From the cell containing the given text, extract its center point as [X, Y] coordinate. 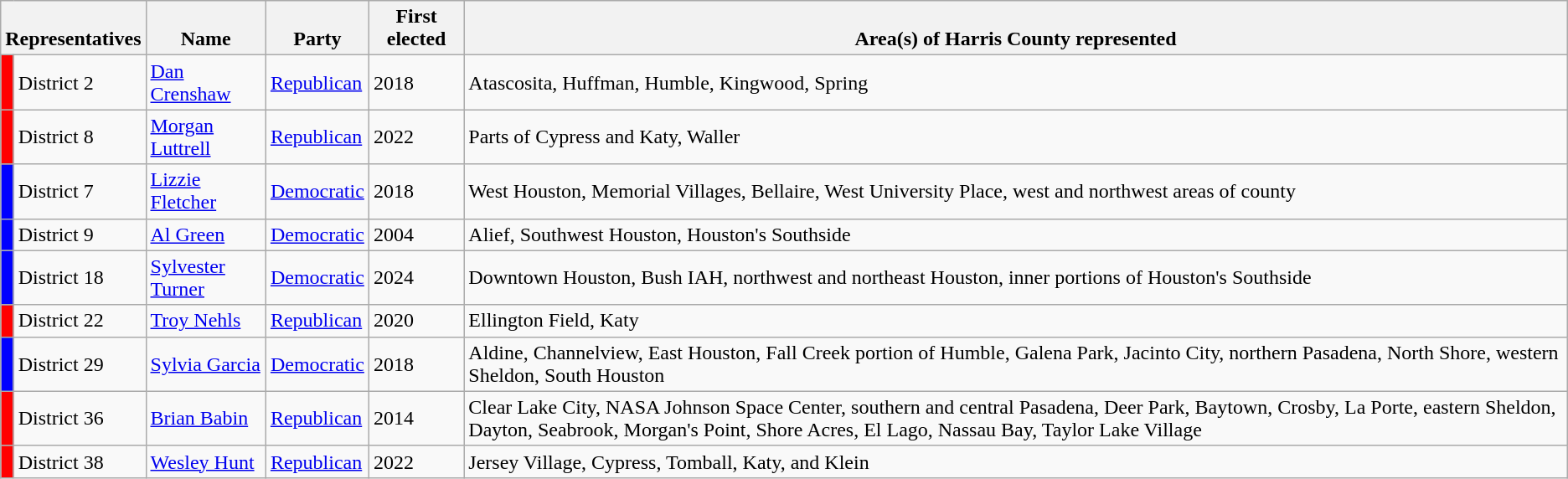
District 38 [80, 461]
Wesley Hunt [206, 461]
First elected [415, 28]
Alief, Southwest Houston, Houston's Southside [1015, 234]
Name [206, 28]
District 7 [80, 191]
Representatives [74, 28]
Atascosita, Huffman, Humble, Kingwood, Spring [1015, 82]
Jersey Village, Cypress, Tomball, Katy, and Klein [1015, 461]
2004 [415, 234]
2020 [415, 321]
Sylvia Garcia [206, 363]
West Houston, Memorial Villages, Bellaire, West University Place, west and northwest areas of county [1015, 191]
District 29 [80, 363]
District 36 [80, 419]
2024 [415, 278]
District 9 [80, 234]
Downtown Houston, Bush IAH, northwest and northeast Houston, inner portions of Houston's Southside [1015, 278]
Lizzie Fletcher [206, 191]
2014 [415, 419]
District 8 [80, 137]
Dan Crenshaw [206, 82]
District 18 [80, 278]
Brian Babin [206, 419]
Al Green [206, 234]
Ellington Field, Katy [1015, 321]
Party [317, 28]
Troy Nehls [206, 321]
District 22 [80, 321]
District 2 [80, 82]
Area(s) of Harris County represented [1015, 28]
Parts of Cypress and Katy, Waller [1015, 137]
Sylvester Turner [206, 278]
Morgan Luttrell [206, 137]
